Pinpoint the cell where the given text exists, returning its (X, Y) midpoint coordinate. 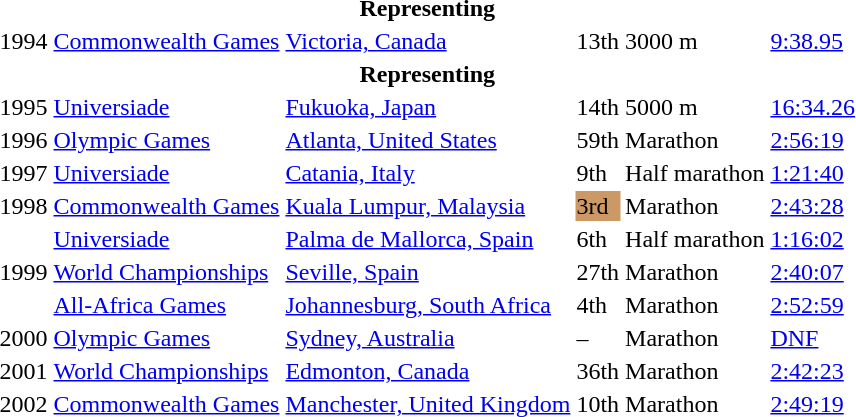
Edmonton, Canada (428, 371)
4th (598, 305)
– (598, 338)
Kuala Lumpur, Malaysia (428, 206)
Fukuoka, Japan (428, 107)
Johannesburg, South Africa (428, 305)
59th (598, 140)
5000 m (695, 107)
36th (598, 371)
Victoria, Canada (428, 41)
3000 m (695, 41)
27th (598, 272)
Catania, Italy (428, 173)
13th (598, 41)
9th (598, 173)
6th (598, 239)
All-Africa Games (166, 305)
14th (598, 107)
Atlanta, United States (428, 140)
Palma de Mallorca, Spain (428, 239)
Sydney, Australia (428, 338)
3rd (598, 206)
Seville, Spain (428, 272)
